Determine the [x, y] coordinate at the center of the cell enclosing the given text.  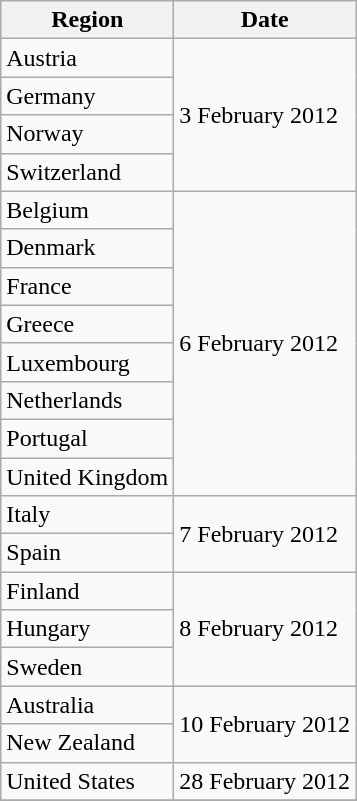
Portugal [88, 438]
Greece [88, 324]
Date [265, 20]
7 February 2012 [265, 534]
Sweden [88, 667]
Luxembourg [88, 362]
Denmark [88, 248]
Austria [88, 58]
Italy [88, 515]
Finland [88, 591]
United Kingdom [88, 477]
Hungary [88, 629]
8 February 2012 [265, 629]
Switzerland [88, 172]
Belgium [88, 210]
10 February 2012 [265, 724]
Australia [88, 705]
28 February 2012 [265, 781]
Norway [88, 134]
3 February 2012 [265, 115]
6 February 2012 [265, 343]
France [88, 286]
United States [88, 781]
Spain [88, 553]
New Zealand [88, 743]
Region [88, 20]
Netherlands [88, 400]
Germany [88, 96]
